Extract the [X, Y] coordinate from the center of the cell holding the provided text.  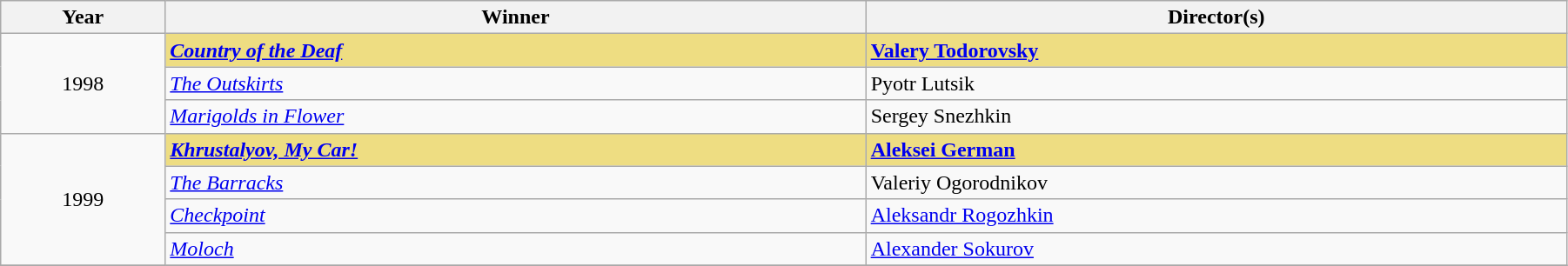
Moloch [515, 249]
Khrustalyov, My Car! [515, 150]
The Barracks [515, 183]
Marigolds in Flower [515, 116]
Checkpoint [515, 216]
1998 [84, 83]
Aleksei German [1216, 150]
Pyotr Lutsik [1216, 83]
Valeriy Ogorodnikov [1216, 183]
1999 [84, 199]
Year [84, 17]
Alexander Sokurov [1216, 249]
Sergey Snezhkin [1216, 116]
Director(s) [1216, 17]
Country of the Deaf [515, 50]
Winner [515, 17]
The Outskirts [515, 83]
Aleksandr Rogozhkin [1216, 216]
Valery Todorovsky [1216, 50]
